Detect which cell encompasses the target text, then output its (X, Y) center coordinate. 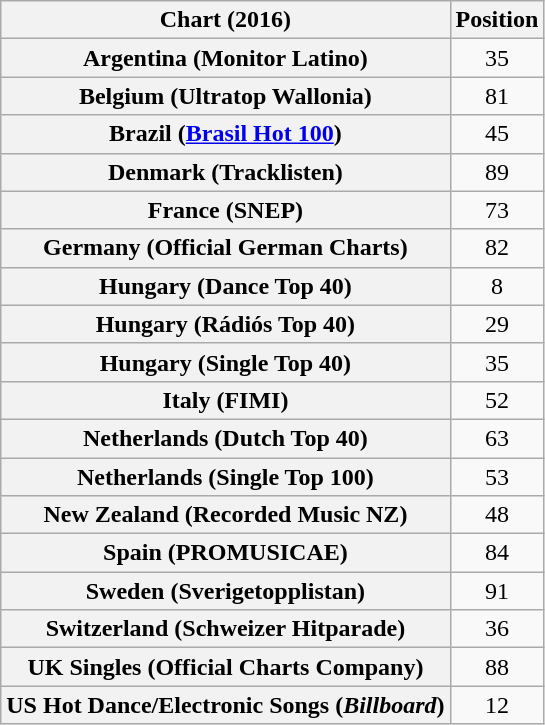
84 (497, 553)
63 (497, 438)
82 (497, 248)
36 (497, 629)
US Hot Dance/Electronic Songs (Billboard) (226, 705)
Denmark (Tracklisten) (226, 172)
Netherlands (Dutch Top 40) (226, 438)
Hungary (Single Top 40) (226, 362)
73 (497, 210)
89 (497, 172)
8 (497, 286)
Germany (Official German Charts) (226, 248)
Netherlands (Single Top 100) (226, 477)
France (SNEP) (226, 210)
Hungary (Rádiós Top 40) (226, 324)
29 (497, 324)
12 (497, 705)
Position (497, 20)
Hungary (Dance Top 40) (226, 286)
91 (497, 591)
Brazil (Brasil Hot 100) (226, 134)
81 (497, 96)
Chart (2016) (226, 20)
53 (497, 477)
Argentina (Monitor Latino) (226, 58)
Switzerland (Schweizer Hitparade) (226, 629)
Belgium (Ultratop Wallonia) (226, 96)
UK Singles (Official Charts Company) (226, 667)
Spain (PROMUSICAE) (226, 553)
Sweden (Sverigetopplistan) (226, 591)
52 (497, 400)
48 (497, 515)
88 (497, 667)
Italy (FIMI) (226, 400)
New Zealand (Recorded Music NZ) (226, 515)
45 (497, 134)
